For the text-containing cell, return its midpoint in [X, Y] coordinate format. 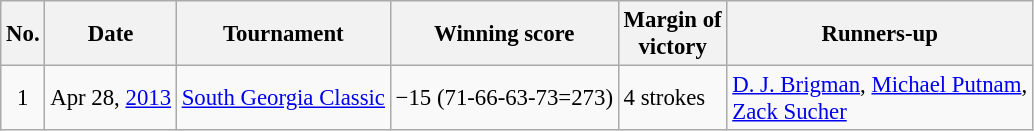
D. J. Brigman, Michael Putnam, Zack Sucher [880, 98]
Runners-up [880, 34]
Margin ofvictory [672, 34]
No. [23, 34]
4 strokes [672, 98]
South Georgia Classic [283, 98]
Apr 28, 2013 [110, 98]
1 [23, 98]
−15 (71-66-63-73=273) [504, 98]
Date [110, 34]
Tournament [283, 34]
Winning score [504, 34]
